Return the (x, y) coordinate for the center point of the cell that contains the specified text.  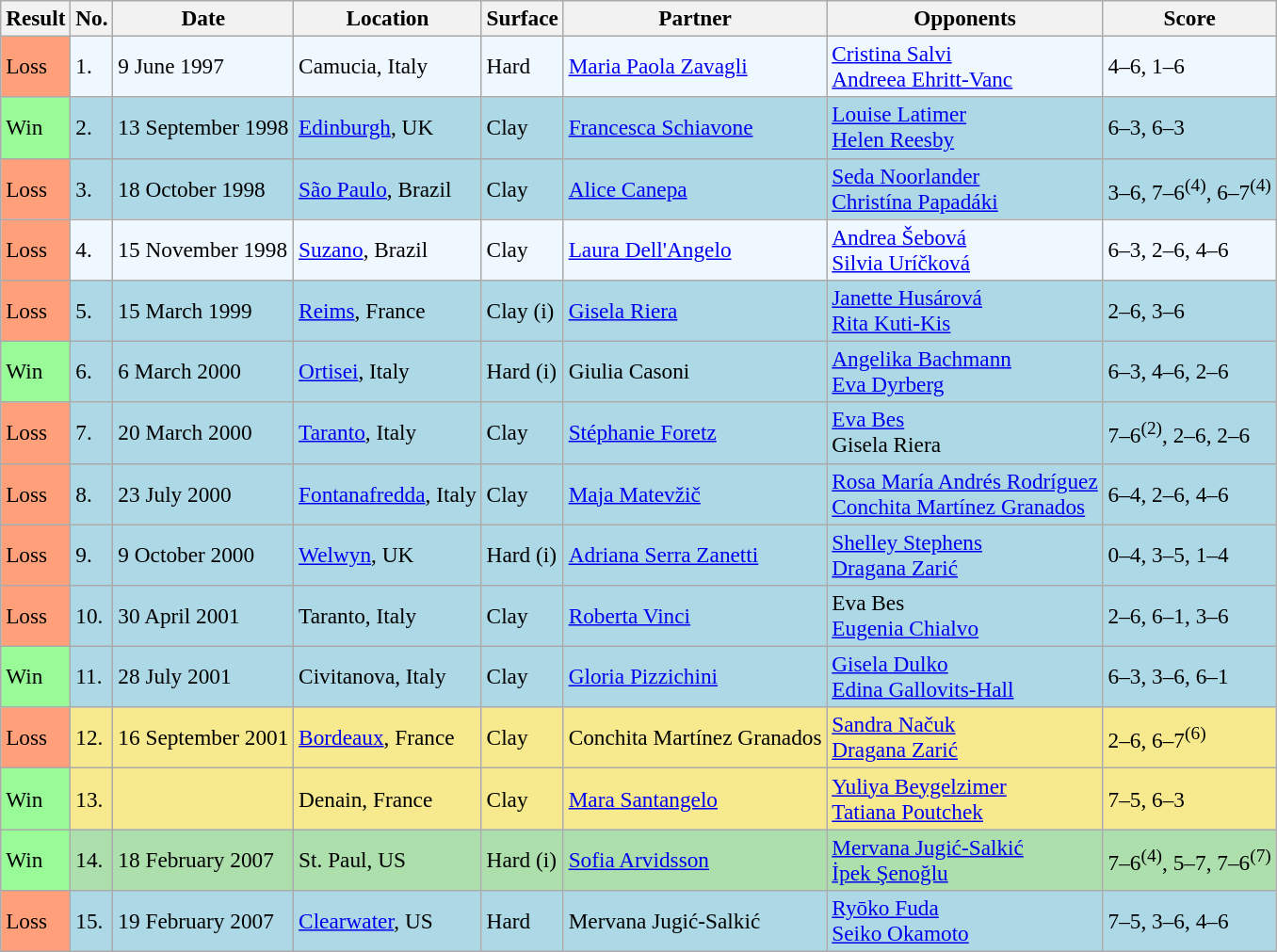
13 September 1998 (203, 128)
7–5, 6–3 (1189, 799)
2. (92, 128)
Surface (522, 18)
15 March 1999 (203, 311)
30 April 2001 (203, 616)
Rosa María Andrés Rodríguez Conchita Martínez Granados (964, 493)
Shelley Stephens Dragana Zarić (964, 554)
6–3, 3–6, 6–1 (1189, 676)
Suzano, Brazil (388, 249)
Welwyn, UK (388, 554)
Conchita Martínez Granados (695, 738)
Ortisei, Italy (388, 371)
14. (92, 859)
Clay (i) (522, 311)
Mara Santangelo (695, 799)
Reims, France (388, 311)
Laura Dell'Angelo (695, 249)
6–3, 6–3 (1189, 128)
2–6, 6–7(6) (1189, 738)
6–4, 2–6, 4–6 (1189, 493)
Result (36, 18)
Camucia, Italy (388, 66)
Ryōko Fuda Seiko Okamoto (964, 921)
Gisela Riera (695, 311)
Yuliya Beygelzimer Tatiana Poutchek (964, 799)
Andrea Šebová Silvia Uríčková (964, 249)
9 October 2000 (203, 554)
7–6(4), 5–7, 7–6(7) (1189, 859)
Angelika Bachmann Eva Dyrberg (964, 371)
18 February 2007 (203, 859)
0–4, 3–5, 1–4 (1189, 554)
6–3, 2–6, 4–6 (1189, 249)
Gisela Dulko Edina Gallovits-Hall (964, 676)
Mervana Jugić-Salkić (695, 921)
Eva Bes Gisela Riera (964, 433)
Bordeaux, France (388, 738)
Sofia Arvidsson (695, 859)
8. (92, 493)
Date (203, 18)
Louise Latimer Helen Reesby (964, 128)
2–6, 6–1, 3–6 (1189, 616)
Gloria Pizzichini (695, 676)
Maja Matevžič (695, 493)
Partner (695, 18)
Edinburgh, UK (388, 128)
7–6(2), 2–6, 2–6 (1189, 433)
4. (92, 249)
Maria Paola Zavagli (695, 66)
28 July 2001 (203, 676)
4–6, 1–6 (1189, 66)
Denain, France (388, 799)
Sandra Načuk Dragana Zarić (964, 738)
Eva Bes Eugenia Chialvo (964, 616)
Fontanafredda, Italy (388, 493)
18 October 1998 (203, 188)
3–6, 7–6(4), 6–7(4) (1189, 188)
6–3, 4–6, 2–6 (1189, 371)
Janette Husárová Rita Kuti-Kis (964, 311)
Seda Noorlander Christína Papadáki (964, 188)
11. (92, 676)
15 November 1998 (203, 249)
St. Paul, US (388, 859)
Roberta Vinci (695, 616)
Francesca Schiavone (695, 128)
3. (92, 188)
Stéphanie Foretz (695, 433)
Mervana Jugić-Salkić İpek Şenoğlu (964, 859)
Giulia Casoni (695, 371)
9. (92, 554)
No. (92, 18)
23 July 2000 (203, 493)
6. (92, 371)
Adriana Serra Zanetti (695, 554)
16 September 2001 (203, 738)
19 February 2007 (203, 921)
7. (92, 433)
Opponents (964, 18)
Location (388, 18)
12. (92, 738)
9 June 1997 (203, 66)
5. (92, 311)
7–5, 3–6, 4–6 (1189, 921)
Civitanova, Italy (388, 676)
2–6, 3–6 (1189, 311)
Alice Canepa (695, 188)
6 March 2000 (203, 371)
São Paulo, Brazil (388, 188)
10. (92, 616)
13. (92, 799)
1. (92, 66)
20 March 2000 (203, 433)
Clearwater, US (388, 921)
Cristina Salvi Andreea Ehritt-Vanc (964, 66)
15. (92, 921)
Score (1189, 18)
